From the cell containing the given text, extract its center point as (x, y) coordinate. 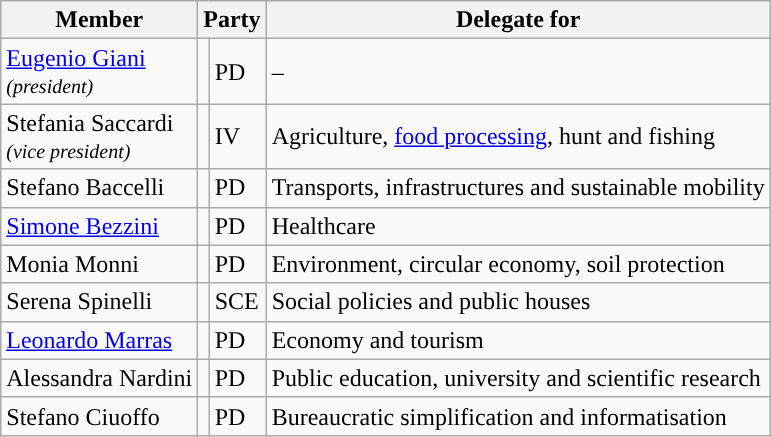
Alessandra Nardini (100, 378)
Serena Spinelli (100, 302)
Stefania Saccardi(vice president) (100, 136)
Monia Monni (100, 264)
Stefano Baccelli (100, 188)
Member (100, 20)
Public education, university and scientific research (518, 378)
IV (238, 136)
Delegate for (518, 20)
Agriculture, food processing, hunt and fishing (518, 136)
Transports, infrastructures and sustainable mobility (518, 188)
Bureaucratic simplification and informatisation (518, 416)
Party (232, 20)
Social policies and public houses (518, 302)
Eugenio Giani(president) (100, 72)
Healthcare (518, 226)
Leonardo Marras (100, 340)
Environment, circular economy, soil protection (518, 264)
Economy and tourism (518, 340)
Simone Bezzini (100, 226)
SCE (238, 302)
– (518, 72)
Stefano Ciuoffo (100, 416)
